Pinpoint the cell where the given text exists, returning its [x, y] midpoint coordinate. 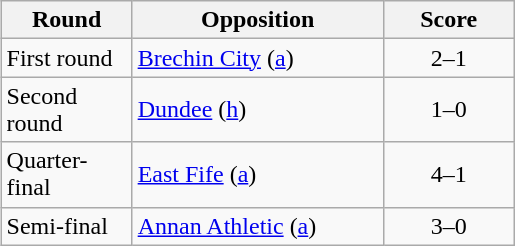
Annan Athletic (a) [258, 226]
4–1 [448, 174]
East Fife (a) [258, 174]
3–0 [448, 226]
Semi-final [66, 226]
First round [66, 58]
1–0 [448, 110]
Quarter-final [66, 174]
Dundee (h) [258, 110]
Round [66, 20]
Brechin City (a) [258, 58]
Opposition [258, 20]
Score [448, 20]
2–1 [448, 58]
Second round [66, 110]
